Locate the cell with the specified text and output its [X, Y] center coordinate. 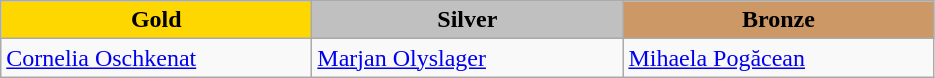
Cornelia Oschkenat [156, 58]
Gold [156, 20]
Silver [468, 20]
Bronze [778, 20]
Mihaela Pogăcean [778, 58]
Marjan Olyslager [468, 58]
